Return the (X, Y) coordinate for the center point of the cell that contains the specified text.  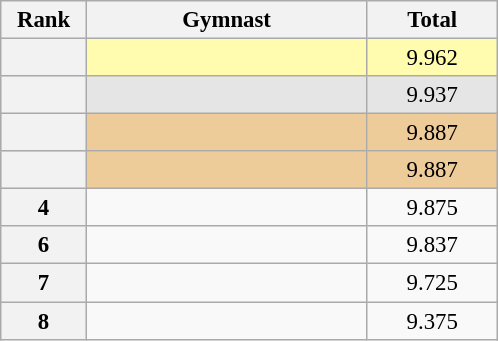
Gymnast (226, 20)
9.937 (432, 95)
Total (432, 20)
7 (44, 283)
9.875 (432, 208)
8 (44, 321)
9.837 (432, 245)
9.725 (432, 283)
9.962 (432, 58)
6 (44, 245)
4 (44, 208)
9.375 (432, 321)
Rank (44, 20)
